Extract the [x, y] coordinate from the center of the cell holding the provided text.  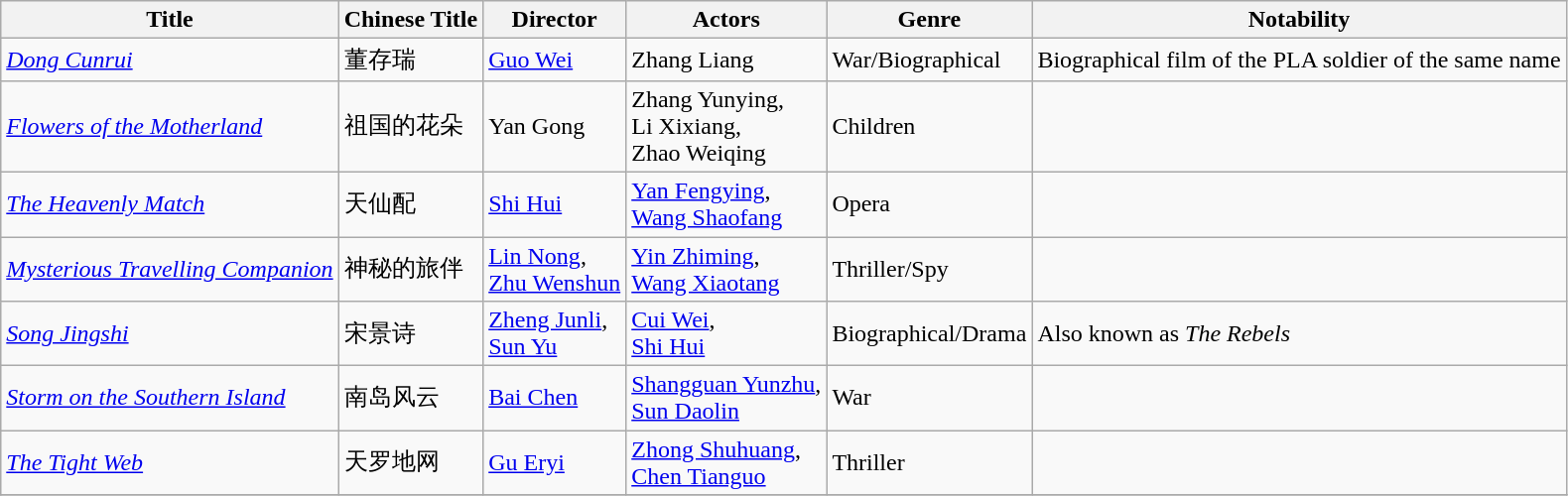
宋景诗 [411, 333]
Shi Hui [555, 204]
The Tight Web [170, 462]
Notability [1299, 20]
Gu Eryi [555, 462]
Dong Cunrui [170, 60]
The Heavenly Match [170, 204]
Storm on the Southern Island [170, 399]
Zhang Liang [726, 60]
Chinese Title [411, 20]
Cui Wei,Shi Hui [726, 333]
Children [929, 126]
Opera [929, 204]
Thriller [929, 462]
Also known as The Rebels [1299, 333]
Song Jingshi [170, 333]
Yin Zhiming,Wang Xiaotang [726, 268]
Title [170, 20]
董存瑞 [411, 60]
南岛风云 [411, 399]
Yan Fengying,Wang Shaofang [726, 204]
Zheng Junli,Sun Yu [555, 333]
Thriller/Spy [929, 268]
Zhong Shuhuang,Chen Tianguo [726, 462]
War [929, 399]
天罗地网 [411, 462]
神秘的旅伴 [411, 268]
Flowers of the Motherland [170, 126]
Guo Wei [555, 60]
Bai Chen [555, 399]
祖国的花朵 [411, 126]
Mysterious Travelling Companion [170, 268]
Zhang Yunying,Li Xixiang,Zhao Weiqing [726, 126]
Actors [726, 20]
War/Biographical [929, 60]
Lin Nong,Zhu Wenshun [555, 268]
Biographical film of the PLA soldier of the same name [1299, 60]
Yan Gong [555, 126]
Shangguan Yunzhu,Sun Daolin [726, 399]
Biographical/Drama [929, 333]
天仙配 [411, 204]
Director [555, 20]
Genre [929, 20]
